Determine the (x, y) coordinate at the center of the cell enclosing the given text.  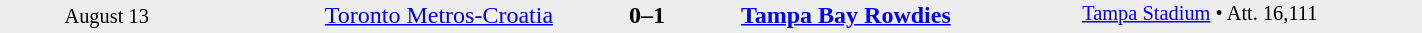
Toronto Metros-Croatia (384, 15)
0–1 (648, 15)
August 13 (106, 16)
Tampa Bay Rowdies (910, 15)
Tampa Stadium • Att. 16,111 (1252, 16)
